Capture the cell that displays the provided text and extract its (X, Y) central coordinate. 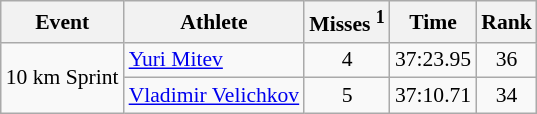
Misses 1 (347, 22)
37:10.71 (433, 96)
37:23.95 (433, 60)
Yuri Mitev (214, 60)
5 (347, 96)
10 km Sprint (62, 78)
34 (506, 96)
Rank (506, 22)
4 (347, 60)
Vladimir Velichkov (214, 96)
Event (62, 22)
Time (433, 22)
Athlete (214, 22)
36 (506, 60)
